Identify which cell holds the provided text, then report its [x, y] central coordinate. 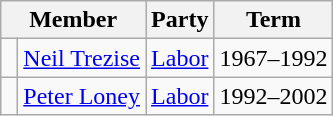
Member [74, 20]
Peter Loney [82, 96]
Neil Trezise [82, 58]
Term [274, 20]
1992–2002 [274, 96]
1967–1992 [274, 58]
Party [180, 20]
